Detect which cell encompasses the target text, then output its (X, Y) center coordinate. 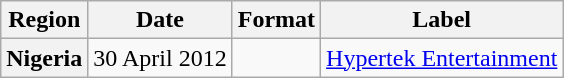
Nigeria (44, 58)
Date (160, 20)
30 April 2012 (160, 58)
Region (44, 20)
Hypertek Entertainment (442, 58)
Format (276, 20)
Label (442, 20)
